Identify which cell holds the provided text, then report its [X, Y] central coordinate. 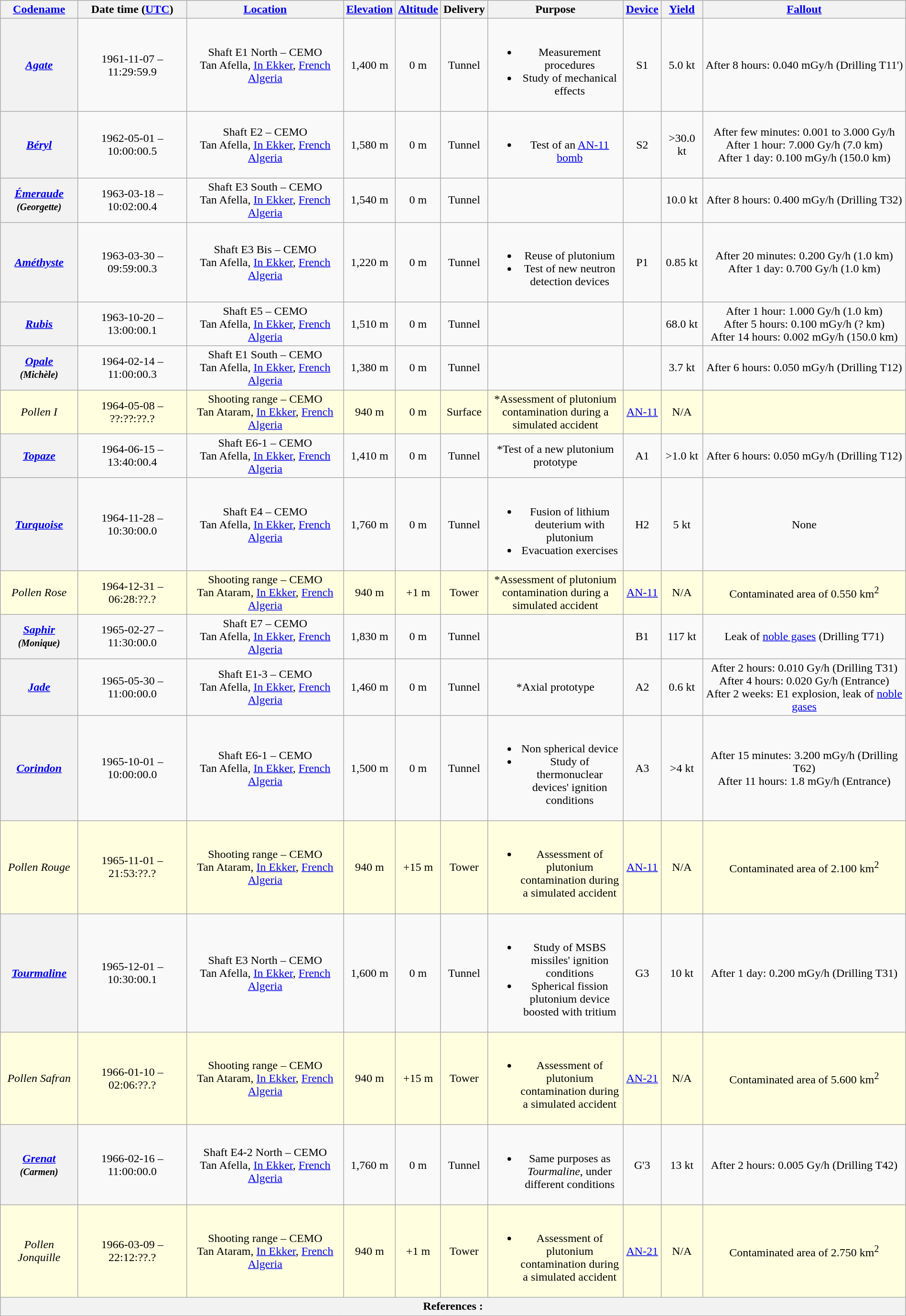
Jade [39, 687]
Béryl [39, 145]
Study of MSBS missiles' ignition conditionsSpherical fission plutonium device boosted with tritium [555, 973]
1961-11-07 – 11:29:59.9 [132, 65]
References : [453, 1306]
Delivery [464, 10]
S2 [642, 145]
1,830 m [369, 636]
1,220 m [369, 262]
Shaft E3 South – CEMOTan Afella, In Ekker, French Algeria [265, 200]
Test of an AN-11 bomb [555, 145]
After 15 minutes: 3.200 mGy/h (Drilling T62)After 11 hours: 1.8 mGy/h (Entrance) [805, 768]
Date time (UTC) [132, 10]
Altitude [418, 10]
Codename [39, 10]
Leak of noble gases (Drilling T71) [805, 636]
1966-02-16 – 11:00:00.0 [132, 1165]
Shaft E3 North – CEMOTan Afella, In Ekker, French Algeria [265, 973]
1,460 m [369, 687]
Fusion of lithium deuterium with plutoniumEvacuation exercises [555, 524]
1,510 m [369, 324]
After few minutes: 0.001 to 3.000 Gy/hAfter 1 hour: 7.000 Gy/h (7.0 km)After 1 day: 0.100 mGy/h (150.0 km) [805, 145]
Pollen Jonquille [39, 1251]
P1 [642, 262]
1966-01-10 – 02:06:??.? [132, 1079]
After 20 minutes: 0.200 Gy/h (1.0 km)After 1 day: 0.700 Gy/h (1.0 km) [805, 262]
Reuse of plutoniumTest of new neutron detection devices [555, 262]
Shaft E7 – CEMOTan Afella, In Ekker, French Algeria [265, 636]
Shaft E3 Bis – CEMOTan Afella, In Ekker, French Algeria [265, 262]
A1 [642, 456]
1,400 m [369, 65]
1,380 m [369, 368]
1964-11-28 – 10:30:00.0 [132, 524]
G'3 [642, 1165]
Shaft E4 – CEMOTan Afella, In Ekker, French Algeria [265, 524]
Corindon [39, 768]
1965-12-01 – 10:30:00.1 [132, 973]
B1 [642, 636]
5 kt [681, 524]
1,540 m [369, 200]
Rubis [39, 324]
Topaze [39, 456]
H2 [642, 524]
Pollen I [39, 412]
A3 [642, 768]
1966-03-09 – 22:12:??.? [132, 1251]
1963-03-18 – 10:02:00.4 [132, 200]
Saphir(Monique) [39, 636]
117 kt [681, 636]
Surface [464, 412]
After 2 hours: 0.005 Gy/h (Drilling T42) [805, 1165]
Shaft E4-2 North – CEMOTan Afella, In Ekker, French Algeria [265, 1165]
Shaft E2 – CEMOTan Afella, In Ekker, French Algeria [265, 145]
Shaft E1-3 – CEMOTan Afella, In Ekker, French Algeria [265, 687]
Contaminated area of 2.100 km2 [805, 867]
1964-02-14 – 11:00:00.3 [132, 368]
1965-11-01 – 21:53:??.? [132, 867]
>1.0 kt [681, 456]
Same purposes as Tourmaline, under different conditions [555, 1165]
Device [642, 10]
Opale(Michèle) [39, 368]
S1 [642, 65]
*Axial prototype [555, 687]
Contaminated area of 2.750 km2 [805, 1251]
Shaft E5 – CEMOTan Afella, In Ekker, French Algeria [265, 324]
10 kt [681, 973]
1962-05-01 – 10:00:00.5 [132, 145]
Location [265, 10]
1963-03-30 – 09:59:00.3 [132, 262]
Agate [39, 65]
After 8 hours: 0.400 mGy/h (Drilling T32) [805, 200]
After 1 hour: 1.000 Gy/h (1.0 km)After 5 hours: 0.100 mGy/h (? km)After 14 hours: 0.002 mGy/h (150.0 km) [805, 324]
A2 [642, 687]
1965-02-27 – 11:30:00.0 [132, 636]
Tourmaline [39, 973]
0.85 kt [681, 262]
Grenat(Carmen) [39, 1165]
1964-06-15 – 13:40:00.4 [132, 456]
Yield [681, 10]
Shaft E1 North – CEMOTan Afella, In Ekker, French Algeria [265, 65]
None [805, 524]
Contaminated area of 0.550 km2 [805, 592]
5.0 kt [681, 65]
Purpose [555, 10]
Turquoise [39, 524]
1965-10-01 – 10:00:00.0 [132, 768]
1,600 m [369, 973]
After 8 hours: 0.040 mGy/h (Drilling T11') [805, 65]
1,500 m [369, 768]
Pollen Rose [39, 592]
After 1 day: 0.200 mGy/h (Drilling T31) [805, 973]
Pollen Rouge [39, 867]
Elevation [369, 10]
1,410 m [369, 456]
0.6 kt [681, 687]
Non spherical deviceStudy of thermonuclear devices' ignition conditions [555, 768]
1964-05-08 – ??:??:??.? [132, 412]
1965-05-30 – 11:00:00.0 [132, 687]
>4 kt [681, 768]
Shaft E1 South – CEMOTan Afella, In Ekker, French Algeria [265, 368]
13 kt [681, 1165]
3.7 kt [681, 368]
1964-12-31 – 06:28:??.? [132, 592]
G3 [642, 973]
68.0 kt [681, 324]
Contaminated area of 5.600 km2 [805, 1079]
Améthyste [39, 262]
10.0 kt [681, 200]
Émeraude(Georgette) [39, 200]
>30.0 kt [681, 145]
Fallout [805, 10]
Pollen Safran [39, 1079]
*Test of a new plutonium prototype [555, 456]
1,580 m [369, 145]
Measurement proceduresStudy of mechanical effects [555, 65]
1963-10-20 – 13:00:00.1 [132, 324]
After 2 hours: 0.010 Gy/h (Drilling T31)After 4 hours: 0.020 Gy/h (Entrance)After 2 weeks: E1 explosion, leak of noble gases [805, 687]
